Capture the cell that displays the provided text and extract its [x, y] central coordinate. 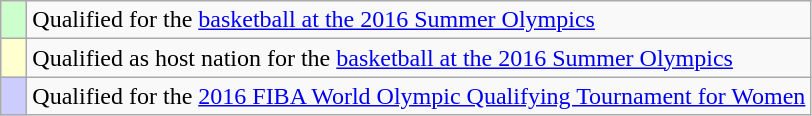
Qualified for the 2016 FIBA World Olympic Qualifying Tournament for Women [419, 96]
Qualified as host nation for the basketball at the 2016 Summer Olympics [419, 58]
Qualified for the basketball at the 2016 Summer Olympics [419, 20]
